Pinpoint the cell where the given text exists, returning its (x, y) midpoint coordinate. 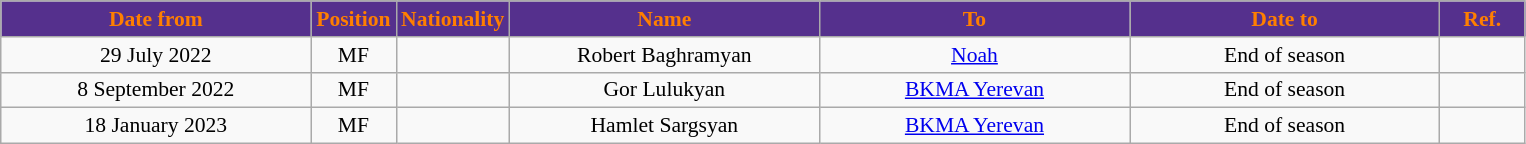
Date to (1285, 19)
Ref. (1482, 19)
Position (354, 19)
Gor Lulukyan (664, 90)
Nationality (452, 19)
Hamlet Sargsyan (664, 126)
8 September 2022 (156, 90)
Noah (974, 55)
29 July 2022 (156, 55)
Date from (156, 19)
Robert Baghramyan (664, 55)
To (974, 19)
Name (664, 19)
18 January 2023 (156, 126)
